From the cell containing the given text, extract its center point as (x, y) coordinate. 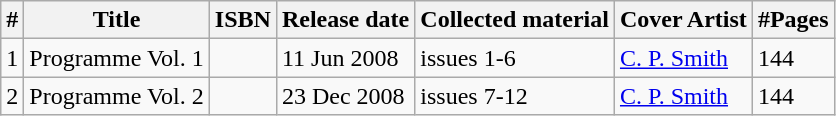
Title (117, 20)
2 (12, 96)
1 (12, 58)
Programme Vol. 2 (117, 96)
Collected material (515, 20)
issues 7-12 (515, 96)
ISBN (242, 20)
#Pages (793, 20)
23 Dec 2008 (345, 96)
11 Jun 2008 (345, 58)
# (12, 20)
Cover Artist (683, 20)
Programme Vol. 1 (117, 58)
issues 1-6 (515, 58)
Release date (345, 20)
